Find where the given text appears and provide that cell's center as (X, Y) coordinate. 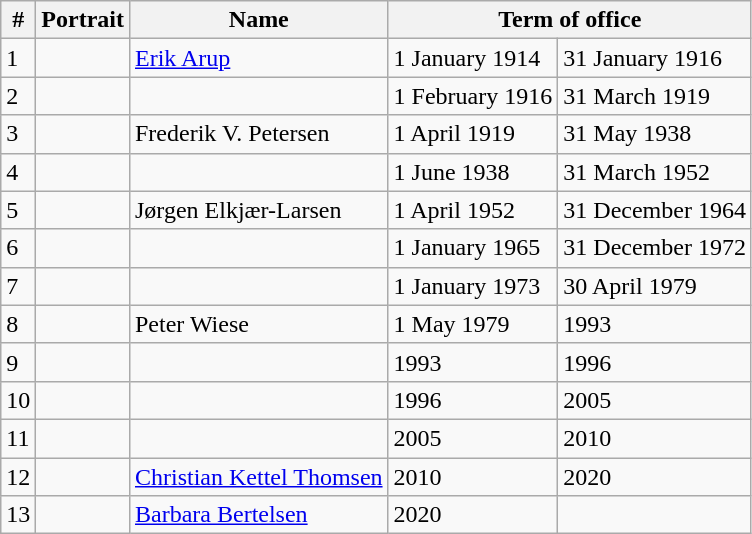
31 March 1919 (655, 96)
8 (18, 324)
Portrait (83, 20)
1 January 1965 (473, 248)
4 (18, 172)
31 December 1964 (655, 210)
1 June 1938 (473, 172)
1 April 1952 (473, 210)
5 (18, 210)
Name (258, 20)
2 (18, 96)
10 (18, 400)
30 April 1979 (655, 286)
1 (18, 58)
31 May 1938 (655, 134)
Erik Arup (258, 58)
31 January 1916 (655, 58)
9 (18, 362)
Peter Wiese (258, 324)
13 (18, 515)
1 April 1919 (473, 134)
Frederik V. Petersen (258, 134)
Jørgen Elkjær-Larsen (258, 210)
1 January 1914 (473, 58)
31 March 1952 (655, 172)
12 (18, 477)
1 January 1973 (473, 286)
31 December 1972 (655, 248)
Term of office (570, 20)
Christian Kettel Thomsen (258, 477)
# (18, 20)
11 (18, 438)
3 (18, 134)
1 May 1979 (473, 324)
7 (18, 286)
6 (18, 248)
Barbara Bertelsen (258, 515)
1 February 1916 (473, 96)
